Return the [x, y] coordinate for the center point of the cell that contains the specified text.  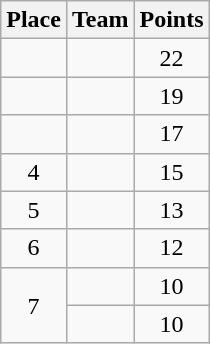
Team [100, 20]
4 [34, 172]
Place [34, 20]
15 [172, 172]
22 [172, 58]
6 [34, 248]
19 [172, 96]
Points [172, 20]
7 [34, 305]
13 [172, 210]
5 [34, 210]
12 [172, 248]
17 [172, 134]
